Locate the cell with the specified text and output its (X, Y) center coordinate. 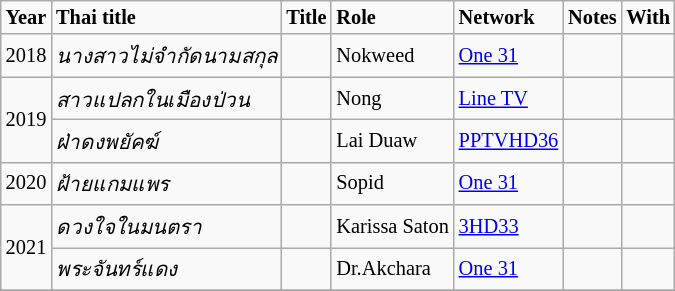
นางสาวไม่จำกัดนามสกุล (166, 56)
2018 (26, 56)
With (648, 17)
PPTVHD36 (508, 140)
Nokweed (392, 56)
Dr.Akchara (392, 268)
3HD33 (508, 226)
Role (392, 17)
สาวแปลกในเมืองป่วน (166, 98)
Network (508, 17)
ฝ้ายแกมแพร (166, 184)
Karissa Saton (392, 226)
Sopid (392, 184)
Title (306, 17)
ดวงใจในมนตรา (166, 226)
Nong (392, 98)
Notes (592, 17)
Lai Duaw (392, 140)
2019 (26, 120)
Thai title (166, 17)
Year (26, 17)
2020 (26, 184)
ฝ่าดงพยัคฆ์ (166, 140)
2021 (26, 248)
Line TV (508, 98)
พระจันทร์แดง (166, 268)
